Return (X, Y) of the center of cell containing provided text 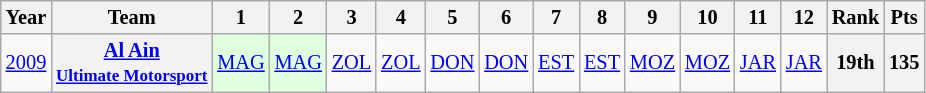
10 (708, 17)
2 (298, 17)
Year (26, 17)
11 (758, 17)
9 (652, 17)
5 (452, 17)
1 (240, 17)
7 (556, 17)
3 (352, 17)
6 (506, 17)
Rank (856, 17)
Team (132, 17)
2009 (26, 63)
Pts (904, 17)
19th (856, 63)
135 (904, 63)
Al AinUltimate Motorsport (132, 63)
12 (804, 17)
8 (602, 17)
4 (400, 17)
